Extract the (X, Y) coordinate from the center of the cell holding the provided text.  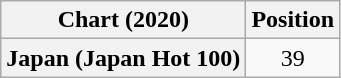
Position (293, 20)
Japan (Japan Hot 100) (124, 58)
39 (293, 58)
Chart (2020) (124, 20)
